Identify which cell holds the provided text, then report its [x, y] central coordinate. 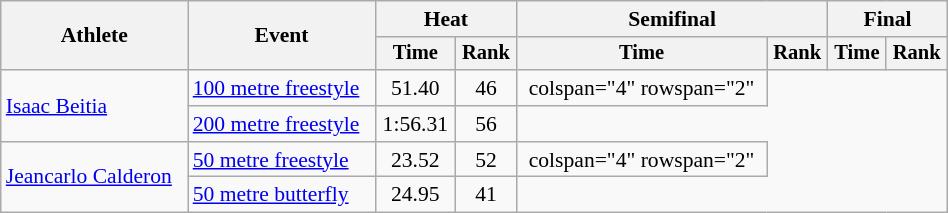
51.40 [415, 88]
Final [888, 19]
Semifinal [672, 19]
46 [486, 88]
Jeancarlo Calderon [94, 178]
23.52 [415, 160]
1:56.31 [415, 124]
Athlete [94, 36]
52 [486, 160]
56 [486, 124]
200 metre freestyle [282, 124]
24.95 [415, 195]
41 [486, 195]
Heat [446, 19]
50 metre freestyle [282, 160]
50 metre butterfly [282, 195]
Isaac Beitia [94, 106]
100 metre freestyle [282, 88]
Event [282, 36]
